Return the [X, Y] coordinate for the center point of the cell that contains the specified text.  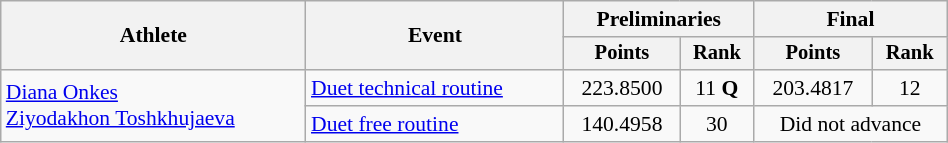
Duet technical routine [435, 88]
203.4817 [814, 88]
Final [851, 19]
Athlete [154, 36]
Duet free routine [435, 124]
Diana OnkesZiyodakhon Toshkhujaeva [154, 106]
223.8500 [622, 88]
11 Q [717, 88]
12 [910, 88]
140.4958 [622, 124]
Did not advance [851, 124]
Event [435, 36]
30 [717, 124]
Preliminaries [659, 19]
